Detect which cell encompasses the target text, then output its (x, y) center coordinate. 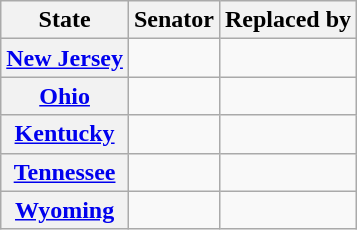
Kentucky (65, 134)
Ohio (65, 96)
New Jersey (65, 58)
Tennessee (65, 172)
Replaced by (288, 20)
Senator (174, 20)
Wyoming (65, 210)
State (65, 20)
